Find where the given text appears and provide that cell's center as [X, Y] coordinate. 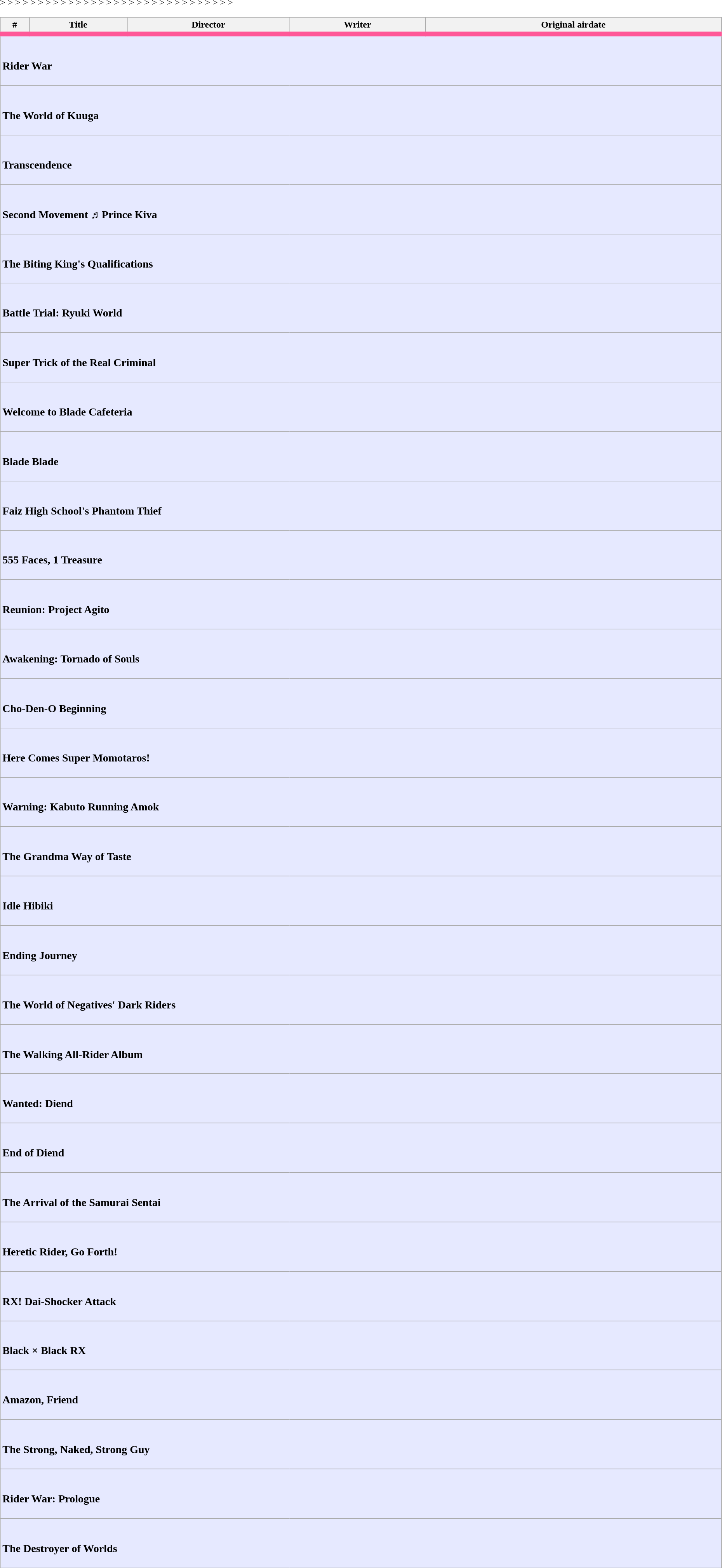
Second Movement ♬ Prince Kiva [361, 209]
Amazon, Friend [361, 1395]
The Biting King's Qualifications [361, 259]
Writer [358, 26]
The Grandma Way of Taste [361, 851]
Battle Trial: Ryuki World [361, 308]
# [15, 26]
Faiz High School's Phantom Thief [361, 506]
Idle Hibiki [361, 901]
Rider War [361, 60]
Here Comes Super Momotaros! [361, 753]
The Destroyer of Worlds [361, 1543]
Reunion: Project Agito [361, 604]
The World of Negatives' Dark Riders [361, 1000]
Awakening: Tornado of Souls [361, 654]
The Walking All-Rider Album [361, 1049]
Title [78, 26]
555 Faces, 1 Treasure [361, 555]
Warning: Kabuto Running Amok [361, 802]
Transcendence [361, 160]
Rider War: Prologue [361, 1493]
Welcome to Blade Cafeteria [361, 407]
Wanted: Diend [361, 1098]
RX! Dai-Shocker Attack [361, 1296]
The Arrival of the Samurai Sentai [361, 1197]
Ending Journey [361, 950]
End of Diend [361, 1148]
Original airdate [573, 26]
Blade Blade [361, 456]
Director [208, 26]
The World of Kuuga [361, 110]
Heretic Rider, Go Forth! [361, 1246]
Black × Black RX [361, 1345]
The Strong, Naked, Strong Guy [361, 1444]
Super Trick of the Real Criminal [361, 357]
Cho-Den-O Beginning [361, 703]
